From the cell containing the given text, extract its center point as (X, Y) coordinate. 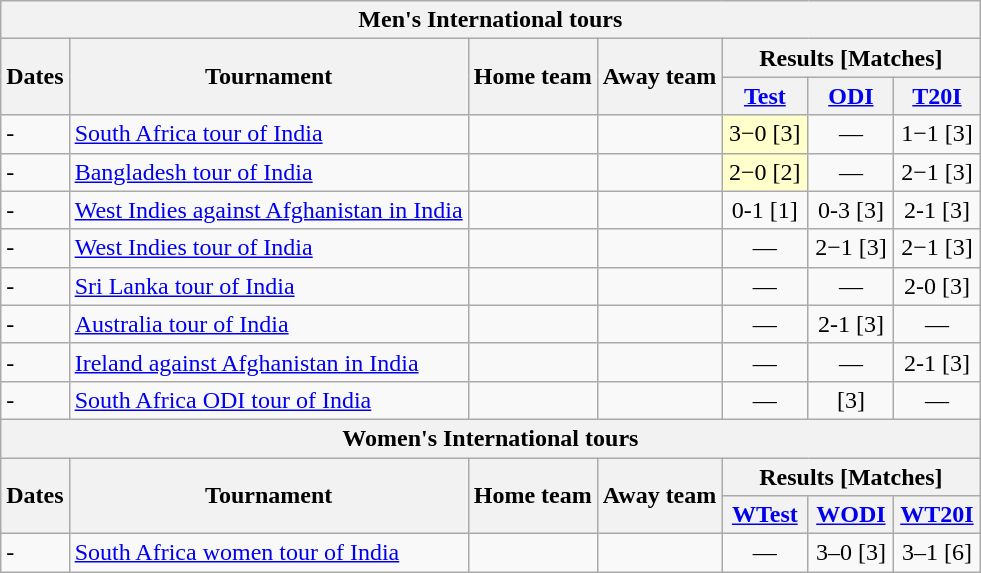
1−1 [3] (937, 134)
0-3 [3] (851, 210)
West Indies against Afghanistan in India (268, 210)
3–1 [6] (937, 553)
Women's International tours (490, 438)
Bangladesh tour of India (268, 172)
South Africa ODI tour of India (268, 400)
[3] (851, 400)
T20I (937, 96)
West Indies tour of India (268, 248)
Sri Lanka tour of India (268, 286)
Australia tour of India (268, 324)
0-1 [1] (765, 210)
Test (765, 96)
WTest (765, 515)
ODI (851, 96)
WT20I (937, 515)
2-0 [3] (937, 286)
South Africa women tour of India (268, 553)
WODI (851, 515)
3−0 [3] (765, 134)
South Africa tour of India (268, 134)
Men's International tours (490, 20)
3–0 [3] (851, 553)
Ireland against Afghanistan in India (268, 362)
2−0 [2] (765, 172)
